Return the (X, Y) coordinate for the center point of the cell that contains the specified text.  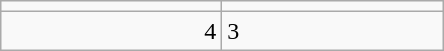
4 (112, 31)
3 (332, 31)
